Capture the cell that displays the provided text and extract its (x, y) central coordinate. 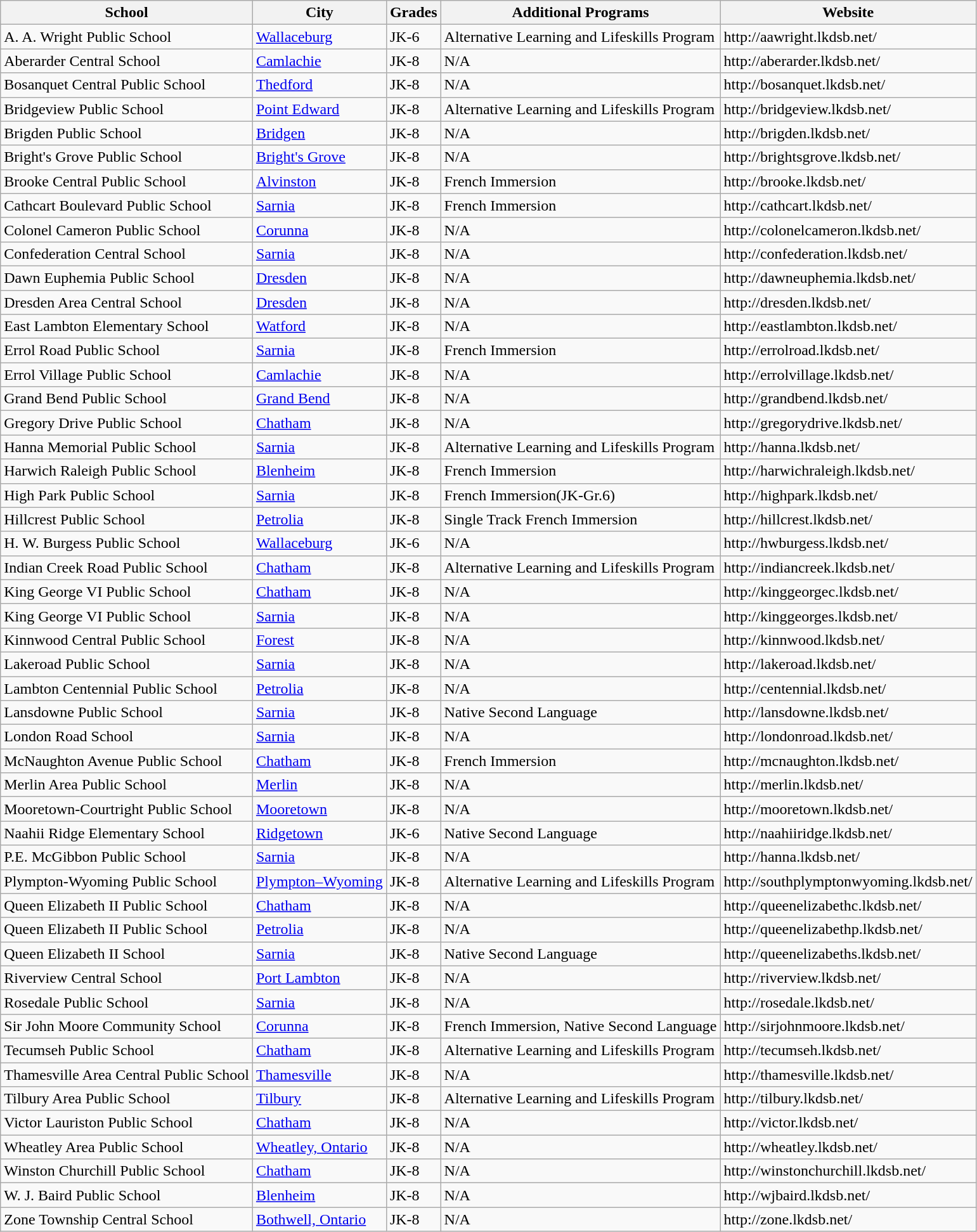
Alvinston (320, 181)
Grand Bend Public School (127, 399)
http://tecumseh.lkdsb.net/ (848, 1050)
Watford (320, 327)
McNaughton Avenue Public School (127, 761)
Thamesville (320, 1075)
Port Lambton (320, 978)
Hanna Memorial Public School (127, 447)
http://bridgeview.lkdsb.net/ (848, 109)
City (320, 13)
Errol Road Public School (127, 351)
http://southplymptonwyoming.lkdsb.net/ (848, 881)
French Immersion, Native Second Language (581, 1026)
Lambton Centennial Public School (127, 688)
http://kinggeorges.lkdsb.net/ (848, 616)
http://mooretown.lkdsb.net/ (848, 809)
Dresden Area Central School (127, 302)
http://rosedale.lkdsb.net/ (848, 1002)
Mooretown (320, 809)
Rosedale Public School (127, 1002)
http://naahiiridge.lkdsb.net/ (848, 833)
Single Track French Immersion (581, 519)
Wheatley, Ontario (320, 1147)
http://cathcart.lkdsb.net/ (848, 205)
http://aberarder.lkdsb.net/ (848, 61)
Brigden Public School (127, 133)
http://riverview.lkdsb.net/ (848, 978)
Gregory Drive Public School (127, 423)
Dawn Euphemia Public School (127, 278)
Ridgetown (320, 833)
Naahii Ridge Elementary School (127, 833)
Winston Churchill Public School (127, 1171)
Website (848, 13)
http://brightsgrove.lkdsb.net/ (848, 157)
Tilbury (320, 1099)
http://dresden.lkdsb.net/ (848, 302)
Aberarder Central School (127, 61)
Tilbury Area Public School (127, 1099)
http://aawright.lkdsb.net/ (848, 37)
Brooke Central Public School (127, 181)
Mooretown-Courtright Public School (127, 809)
Errol Village Public School (127, 375)
http://harwichraleigh.lkdsb.net/ (848, 471)
http://kinggeorgec.lkdsb.net/ (848, 592)
French Immersion(JK-Gr.6) (581, 495)
Lansdowne Public School (127, 713)
http://wjbaird.lkdsb.net/ (848, 1195)
http://kinnwood.lkdsb.net/ (848, 640)
http://zone.lkdsb.net/ (848, 1219)
Bosanquet Central Public School (127, 85)
H. W. Burgess Public School (127, 543)
http://brooke.lkdsb.net/ (848, 181)
http://wheatley.lkdsb.net/ (848, 1147)
London Road School (127, 737)
Wheatley Area Public School (127, 1147)
http://londonroad.lkdsb.net/ (848, 737)
http://tilbury.lkdsb.net/ (848, 1099)
Victor Lauriston Public School (127, 1123)
Sir John Moore Community School (127, 1026)
Thamesville Area Central Public School (127, 1075)
Bridgen (320, 133)
High Park Public School (127, 495)
http://sirjohnmoore.lkdsb.net/ (848, 1026)
http://indiancreek.lkdsb.net/ (848, 567)
Grades (413, 13)
Bright's Grove (320, 157)
http://errolvillage.lkdsb.net/ (848, 375)
http://queenelizabeths.lkdsb.net/ (848, 954)
http://merlin.lkdsb.net/ (848, 785)
Colonel Cameron Public School (127, 230)
Cathcart Boulevard Public School (127, 205)
Queen Elizabeth II School (127, 954)
Zone Township Central School (127, 1219)
Bothwell, Ontario (320, 1219)
http://dawneuphemia.lkdsb.net/ (848, 278)
Bridgeview Public School (127, 109)
http://winstonchurchill.lkdsb.net/ (848, 1171)
http://highpark.lkdsb.net/ (848, 495)
P.E. McGibbon Public School (127, 857)
Tecumseh Public School (127, 1050)
http://hillcrest.lkdsb.net/ (848, 519)
http://hwburgess.lkdsb.net/ (848, 543)
Thedford (320, 85)
http://lansdowne.lkdsb.net/ (848, 713)
Riverview Central School (127, 978)
Merlin (320, 785)
Harwich Raleigh Public School (127, 471)
East Lambton Elementary School (127, 327)
http://victor.lkdsb.net/ (848, 1123)
http://colonelcameron.lkdsb.net/ (848, 230)
http://mcnaughton.lkdsb.net/ (848, 761)
Forest (320, 640)
http://thamesville.lkdsb.net/ (848, 1075)
http://gregorydrive.lkdsb.net/ (848, 423)
Hillcrest Public School (127, 519)
Plympton-Wyoming Public School (127, 881)
http://eastlambton.lkdsb.net/ (848, 327)
Kinnwood Central Public School (127, 640)
School (127, 13)
http://errolroad.lkdsb.net/ (848, 351)
Additional Programs (581, 13)
Point Edward (320, 109)
http://brigden.lkdsb.net/ (848, 133)
Indian Creek Road Public School (127, 567)
http://bosanquet.lkdsb.net/ (848, 85)
http://lakeroad.lkdsb.net/ (848, 664)
Merlin Area Public School (127, 785)
http://queenelizabethc.lkdsb.net/ (848, 905)
http://centennial.lkdsb.net/ (848, 688)
http://confederation.lkdsb.net/ (848, 254)
http://grandbend.lkdsb.net/ (848, 399)
A. A. Wright Public School (127, 37)
Lakeroad Public School (127, 664)
Confederation Central School (127, 254)
W. J. Baird Public School (127, 1195)
Bright's Grove Public School (127, 157)
Plympton–Wyoming (320, 881)
Grand Bend (320, 399)
http://queenelizabethp.lkdsb.net/ (848, 930)
